Extract the [x, y] coordinate from the center of the cell holding the provided text.  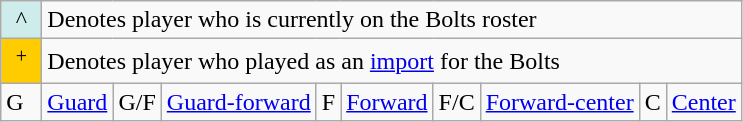
Guard-forward [238, 102]
G [22, 102]
Denotes player who is currently on the Bolts roster [392, 20]
Guard [78, 102]
^ [22, 20]
F [328, 102]
G/F [137, 102]
Forward [387, 102]
Forward-center [560, 102]
Center [704, 102]
F/C [456, 102]
Denotes player who played as an import for the Bolts [392, 62]
C [652, 102]
+ [22, 62]
